From the cell containing the given text, extract its center point as [x, y] coordinate. 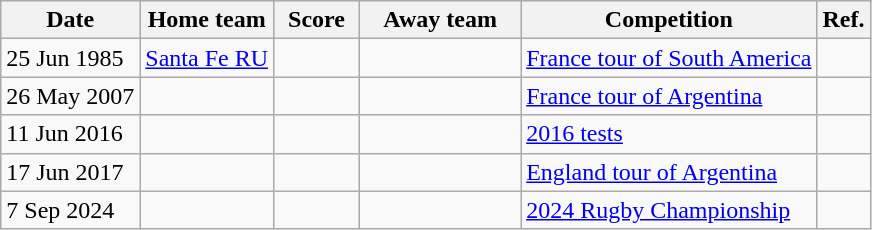
17 Jun 2017 [70, 172]
26 May 2007 [70, 96]
England tour of Argentina [669, 172]
11 Jun 2016 [70, 134]
Santa Fe RU [207, 58]
France tour of South America [669, 58]
7 Sep 2024 [70, 210]
Home team [207, 20]
Score [317, 20]
Ref. [844, 20]
25 Jun 1985 [70, 58]
2016 tests [669, 134]
Date [70, 20]
Away team [440, 20]
2024 Rugby Championship [669, 210]
Competition [669, 20]
France tour of Argentina [669, 96]
